For the text-containing cell, return its midpoint in (X, Y) coordinate format. 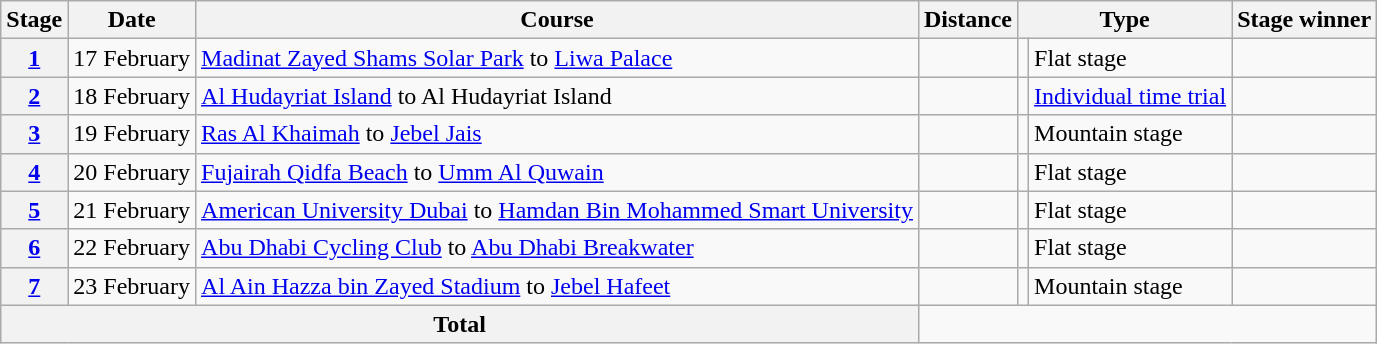
6 (34, 248)
Fujairah Qidfa Beach to Umm Al Quwain (558, 172)
Madinat Zayed Shams Solar Park to Liwa Palace (558, 58)
Stage winner (1304, 20)
1 (34, 58)
3 (34, 134)
19 February (132, 134)
Distance (968, 20)
Total (460, 324)
Ras Al Khaimah to Jebel Jais (558, 134)
Stage (34, 20)
23 February (132, 286)
Al Ain Hazza bin Zayed Stadium to Jebel Hafeet (558, 286)
Date (132, 20)
22 February (132, 248)
20 February (132, 172)
Type (1125, 20)
2 (34, 96)
18 February (132, 96)
Al Hudayriat Island to Al Hudayriat Island (558, 96)
17 February (132, 58)
American University Dubai to Hamdan Bin Mohammed Smart University (558, 210)
5 (34, 210)
7 (34, 286)
Individual time trial (1130, 96)
4 (34, 172)
21 February (132, 210)
Course (558, 20)
Abu Dhabi Cycling Club to Abu Dhabi Breakwater (558, 248)
